Output the (X, Y) coordinate of the center of the cell containing the given text.  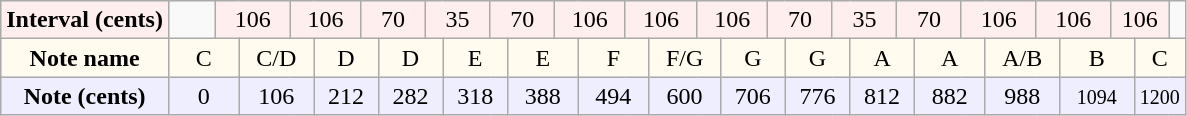
812 (882, 96)
F (614, 58)
B (1098, 58)
A/B (1022, 58)
1200 (1160, 96)
600 (685, 96)
282 (410, 96)
0 (204, 96)
706 (754, 96)
212 (346, 96)
Note name (85, 58)
C/D (276, 58)
494 (614, 96)
988 (1022, 96)
882 (950, 96)
F/G (685, 58)
388 (542, 96)
Interval (cents) (85, 20)
776 (818, 96)
Note (cents) (85, 96)
1094 (1098, 96)
318 (476, 96)
